Detect which cell encompasses the target text, then output its (x, y) center coordinate. 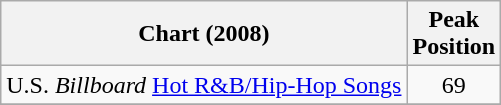
Chart (2008) (204, 34)
69 (454, 85)
PeakPosition (454, 34)
U.S. Billboard Hot R&B/Hip-Hop Songs (204, 85)
